From the cell containing the given text, extract its center point as (x, y) coordinate. 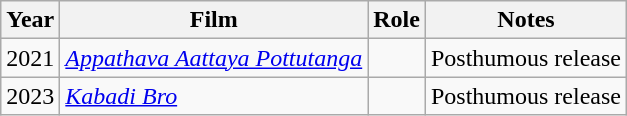
Appathava Aattaya Pottutanga (214, 58)
2023 (30, 96)
2021 (30, 58)
Notes (526, 20)
Kabadi Bro (214, 96)
Film (214, 20)
Role (397, 20)
Year (30, 20)
